Return [x, y] of the center of cell containing provided text 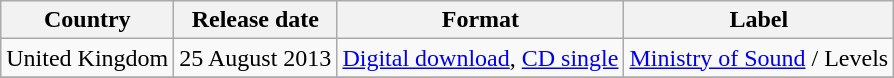
Country [88, 20]
United Kingdom [88, 58]
Digital download, CD single [480, 58]
Label [759, 20]
25 August 2013 [256, 58]
Format [480, 20]
Release date [256, 20]
Ministry of Sound / Levels [759, 58]
